Locate the cell with the specified text and output its [X, Y] center coordinate. 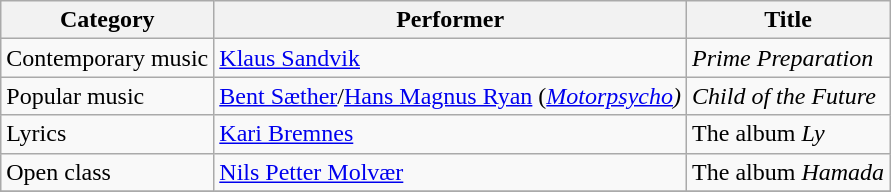
Child of the Future [788, 96]
Klaus Sandvik [450, 58]
The album Ly [788, 134]
Prime Preparation [788, 58]
Title [788, 20]
Open class [108, 172]
Bent Sæther/Hans Magnus Ryan (Motorpsycho) [450, 96]
Lyrics [108, 134]
Nils Petter Molvær [450, 172]
The album Hamada [788, 172]
Category [108, 20]
Popular music [108, 96]
Contemporary music [108, 58]
Kari Bremnes [450, 134]
Performer [450, 20]
